Capture the cell that displays the provided text and extract its (x, y) central coordinate. 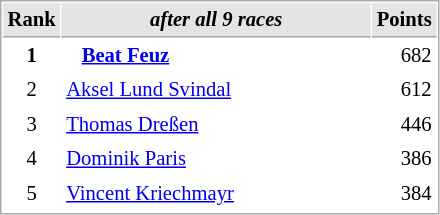
1 (32, 56)
Vincent Kriechmayr (216, 194)
384 (404, 194)
682 (404, 56)
3 (32, 124)
386 (404, 158)
Beat Feuz (216, 56)
612 (404, 90)
2 (32, 90)
446 (404, 124)
4 (32, 158)
Dominik Paris (216, 158)
Points (404, 20)
Aksel Lund Svindal (216, 90)
Rank (32, 20)
after all 9 races (216, 20)
Thomas Dreßen (216, 124)
5 (32, 194)
